Find where the given text appears and provide that cell's center as [x, y] coordinate. 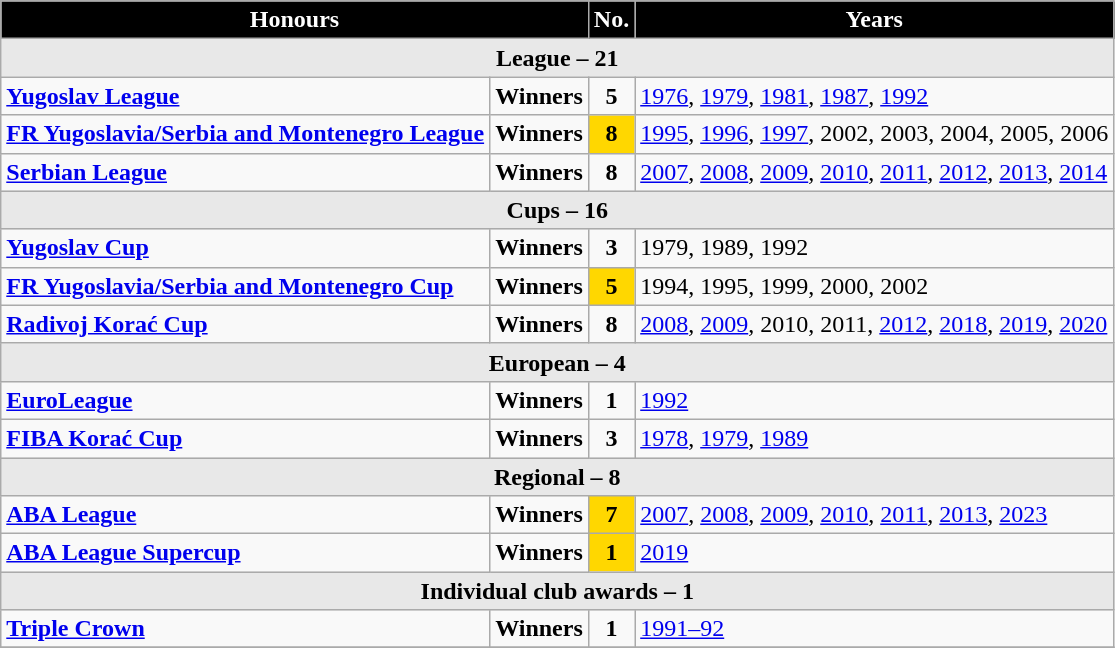
1991–92 [874, 629]
1995, 1996, 1997, 2002, 2003, 2004, 2005, 2006 [874, 134]
ABA League [246, 515]
1992 [874, 400]
European – 4 [558, 362]
Triple Crown [246, 629]
Cups – 16 [558, 210]
2007, 2008, 2009, 2010, 2011, 2013, 2023 [874, 515]
Individual club awards – 1 [558, 591]
Years [874, 20]
Serbian League [246, 172]
2019 [874, 553]
1978, 1979, 1989 [874, 438]
1979, 1989, 1992 [874, 248]
EuroLeague [246, 400]
League – 21 [558, 58]
Regional – 8 [558, 477]
2008, 2009, 2010, 2011, 2012, 2018, 2019, 2020 [874, 324]
7 [611, 515]
Yugoslav Cup [246, 248]
1976, 1979, 1981, 1987, 1992 [874, 96]
FIBA Korać Cup [246, 438]
Yugoslav League [246, 96]
ABA League Supercup [246, 553]
FR Yugoslavia/Serbia and Montenegro League [246, 134]
No. [611, 20]
2007, 2008, 2009, 2010, 2011, 2012, 2013, 2014 [874, 172]
1994, 1995, 1999, 2000, 2002 [874, 286]
Radivoj Korać Cup [246, 324]
FR Yugoslavia/Serbia and Montenegro Cup [246, 286]
Honours [295, 20]
